Return the (X, Y) coordinate for the center point of the cell that contains the specified text.  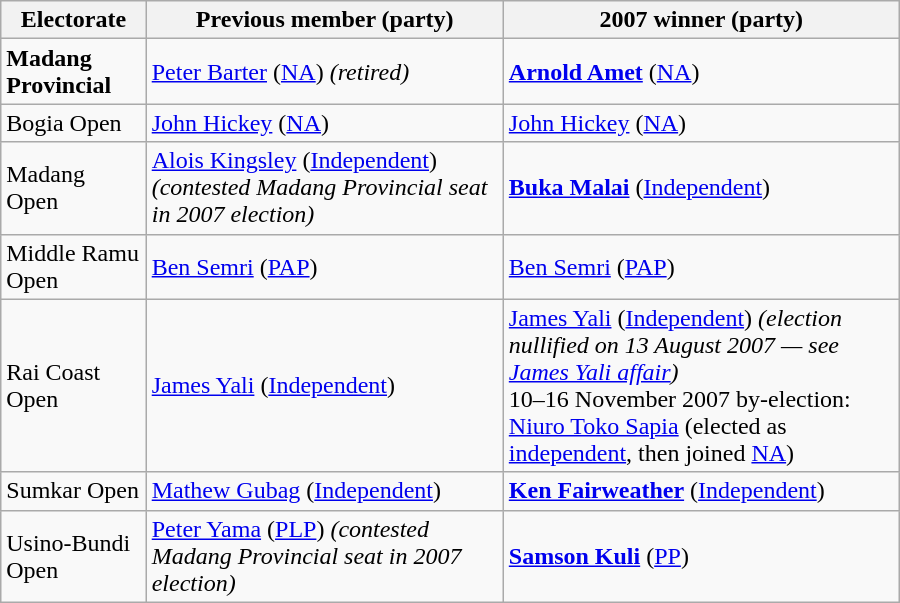
Bogia Open (74, 123)
2007 winner (party) (701, 20)
Previous member (party) (324, 20)
Buka Malai (Independent) (701, 188)
Madang Provincial (74, 72)
Samson Kuli (PP) (701, 556)
Usino-Bundi Open (74, 556)
Arnold Amet (NA) (701, 72)
Alois Kingsley (Independent) (contested Madang Provincial seat in 2007 election) (324, 188)
Ken Fairweather (Independent) (701, 491)
Electorate (74, 20)
Sumkar Open (74, 491)
Middle Ramu Open (74, 266)
Madang Open (74, 188)
Rai Coast Open (74, 386)
Peter Yama (PLP) (contested Madang Provincial seat in 2007 election) (324, 556)
Mathew Gubag (Independent) (324, 491)
Peter Barter (NA) (retired) (324, 72)
James Yali (Independent) (324, 386)
